Capture the cell that displays the provided text and extract its [x, y] central coordinate. 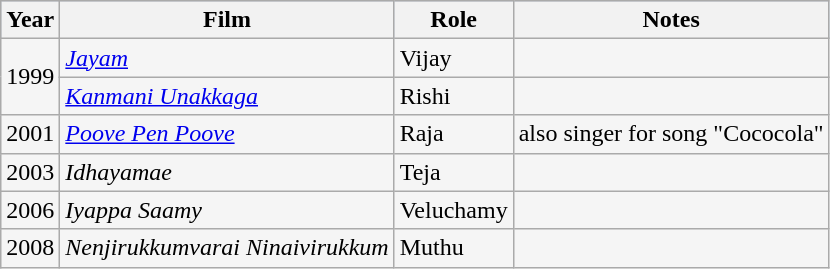
2006 [30, 210]
Rishi [454, 96]
2003 [30, 172]
Notes [671, 20]
Muthu [454, 248]
2001 [30, 134]
Jayam [227, 58]
also singer for song "Cococola" [671, 134]
2008 [30, 248]
Iyappa Saamy [227, 210]
Veluchamy [454, 210]
Idhayamae [227, 172]
1999 [30, 77]
Raja [454, 134]
Nenjirukkumvarai Ninaivirukkum [227, 248]
Vijay [454, 58]
Poove Pen Poove [227, 134]
Year [30, 20]
Kanmani Unakkaga [227, 96]
Film [227, 20]
Teja [454, 172]
Role [454, 20]
